Output the (x, y) coordinate of the center of the cell containing the given text.  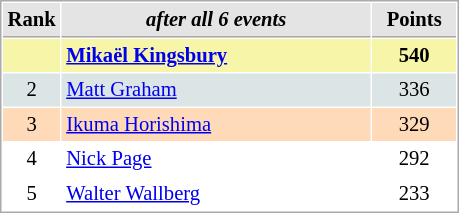
233 (414, 194)
Ikuma Horishima (216, 124)
Points (414, 20)
after all 6 events (216, 20)
2 (32, 90)
292 (414, 158)
Nick Page (216, 158)
4 (32, 158)
3 (32, 124)
329 (414, 124)
Matt Graham (216, 90)
Rank (32, 20)
540 (414, 56)
Walter Wallberg (216, 194)
Mikaël Kingsbury (216, 56)
336 (414, 90)
5 (32, 194)
